Pinpoint the cell where the given text exists, returning its [x, y] midpoint coordinate. 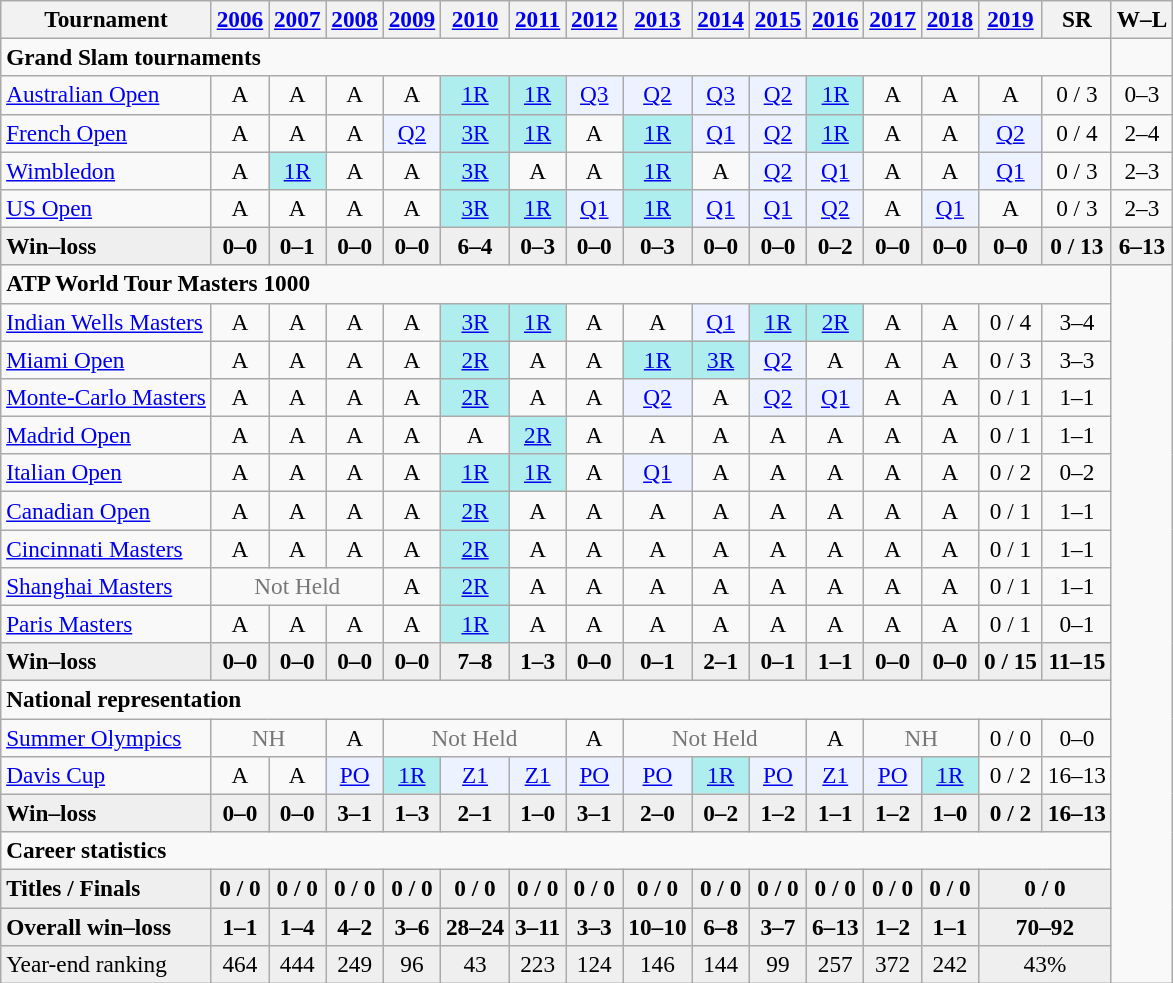
96 [412, 964]
Cincinnati Masters [106, 548]
Overall win–loss [106, 926]
2009 [412, 19]
SR [1076, 19]
Shanghai Masters [106, 586]
Italian Open [106, 473]
2015 [778, 19]
Summer Olympics [106, 737]
Canadian Open [106, 510]
Davis Cup [106, 775]
3–6 [412, 926]
Grand Slam tournaments [556, 57]
2010 [476, 19]
257 [836, 964]
Monte-Carlo Masters [106, 397]
249 [354, 964]
3–11 [538, 926]
242 [950, 964]
Titles / Finals [106, 888]
Madrid Open [106, 435]
National representation [556, 699]
ATP World Tour Masters 1000 [556, 284]
2014 [720, 19]
Wimbledon [106, 170]
French Open [106, 133]
2011 [538, 19]
2006 [240, 19]
6–4 [476, 246]
3–4 [1076, 322]
2018 [950, 19]
Paris Masters [106, 624]
Tournament [106, 19]
Miami Open [106, 359]
2012 [594, 19]
223 [538, 964]
0 / 13 [1076, 246]
372 [892, 964]
US Open [106, 208]
464 [240, 964]
99 [778, 964]
43% [1046, 964]
146 [658, 964]
4–2 [354, 926]
2007 [298, 19]
144 [720, 964]
2016 [836, 19]
2–4 [1142, 133]
Australian Open [106, 95]
444 [298, 964]
Year-end ranking [106, 964]
43 [476, 964]
2019 [1011, 19]
2008 [354, 19]
10–10 [658, 926]
Career statistics [556, 850]
11–15 [1076, 662]
6–8 [720, 926]
3–7 [778, 926]
28–24 [476, 926]
2017 [892, 19]
124 [594, 964]
2–0 [658, 813]
1–4 [298, 926]
Indian Wells Masters [106, 322]
2013 [658, 19]
70–92 [1046, 926]
W–L [1142, 19]
0 / 15 [1011, 662]
7–8 [476, 662]
